Search for the cell housing the specified text and yield its (x, y) center coordinate. 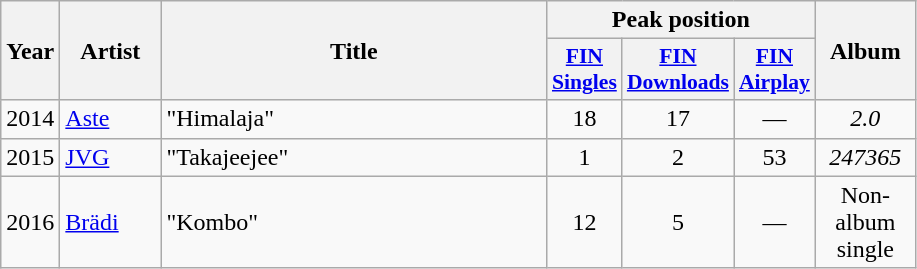
FINAirplay (774, 70)
2015 (30, 157)
2.0 (866, 119)
FINDownloads (678, 70)
17 (678, 119)
FINSingles (584, 70)
"Himalaja" (354, 119)
5 (678, 222)
2014 (30, 119)
Album (866, 50)
2 (678, 157)
1 (584, 157)
53 (774, 157)
12 (584, 222)
Title (354, 50)
JVG (110, 157)
Non-album single (866, 222)
Aste (110, 119)
Peak position (681, 20)
Brädi (110, 222)
247365 (866, 157)
18 (584, 119)
"Kombo" (354, 222)
"Takajeejee" (354, 157)
2016 (30, 222)
Year (30, 50)
Artist (110, 50)
